Return [X, Y] of the center of cell containing provided text 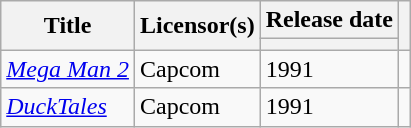
Mega Man 2 [68, 69]
Title [68, 26]
Release date [329, 20]
DuckTales [68, 107]
Licensor(s) [197, 26]
